Output the [X, Y] coordinate of the center of the cell containing the given text.  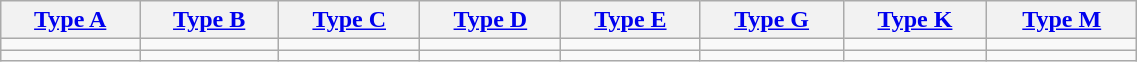
Type K [914, 20]
Type B [210, 20]
Type D [490, 20]
Type G [772, 20]
Type E [630, 20]
Type A [70, 20]
Type C [350, 20]
Type M [1062, 20]
